Detect which cell encompasses the target text, then output its [x, y] center coordinate. 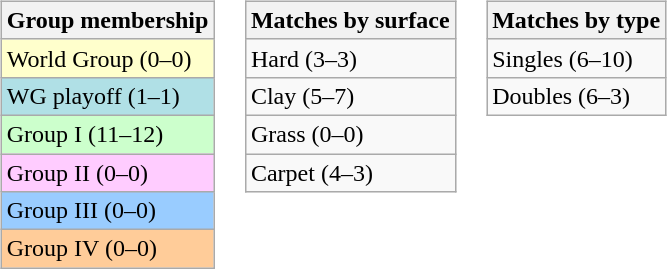
Group IV (0–0) [108, 249]
Group II (0–0) [108, 173]
World Group (0–0) [108, 58]
Group membership [108, 20]
Grass (0–0) [350, 134]
Group III (0–0) [108, 211]
Group I (11–12) [108, 134]
WG playoff (1–1) [108, 96]
Matches by type [576, 20]
Matches by surface [350, 20]
Clay (5–7) [350, 96]
Singles (6–10) [576, 58]
Carpet (4–3) [350, 173]
Hard (3–3) [350, 58]
Doubles (6–3) [576, 96]
